Detect which cell encompasses the target text, then output its [X, Y] center coordinate. 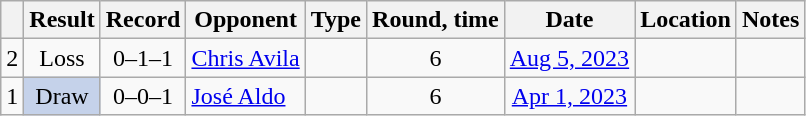
1 [12, 96]
Result [62, 20]
Apr 1, 2023 [569, 96]
Notes [770, 20]
Round, time [436, 20]
Location [686, 20]
Aug 5, 2023 [569, 58]
Record [143, 20]
Draw [62, 96]
Chris Avila [246, 58]
Loss [62, 58]
Type [336, 20]
Date [569, 20]
2 [12, 58]
José Aldo [246, 96]
0–1–1 [143, 58]
Opponent [246, 20]
0–0–1 [143, 96]
